Identify which cell holds the provided text, then report its [x, y] central coordinate. 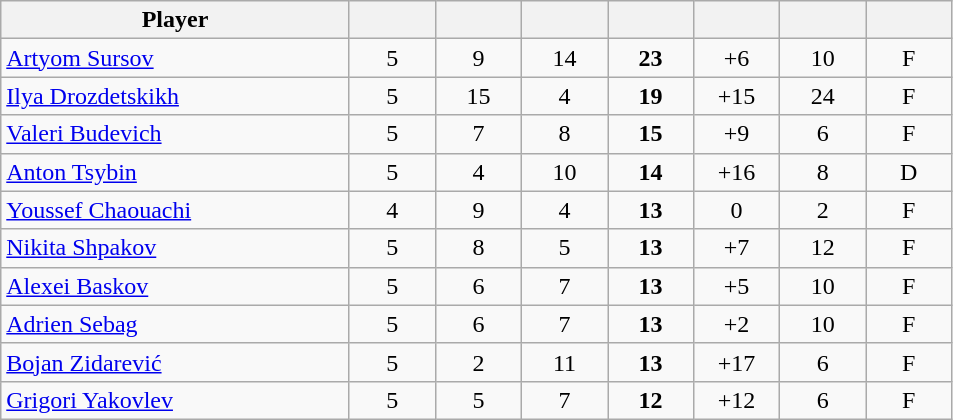
Youssef Chaouachi [176, 210]
+7 [737, 248]
+16 [737, 172]
Player [176, 20]
+2 [737, 324]
Artyom Sursov [176, 58]
11 [564, 362]
0 [737, 210]
+6 [737, 58]
+5 [737, 286]
+12 [737, 400]
19 [651, 96]
24 [823, 96]
Bojan Zidarević [176, 362]
23 [651, 58]
Alexei Baskov [176, 286]
+9 [737, 134]
Ilya Drozdetskikh [176, 96]
Nikita Shpakov [176, 248]
Valeri Budevich [176, 134]
D [909, 172]
+17 [737, 362]
Anton Tsybin [176, 172]
Grigori Yakovlev [176, 400]
Adrien Sebag [176, 324]
+15 [737, 96]
